Provide the [x, y] coordinate of the cell's center where the given text is located.  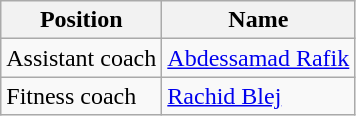
Rachid Blej [258, 96]
Abdessamad Rafik [258, 58]
Fitness coach [82, 96]
Assistant coach [82, 58]
Position [82, 20]
Name [258, 20]
